Pinpoint the cell where the given text exists, returning its [x, y] midpoint coordinate. 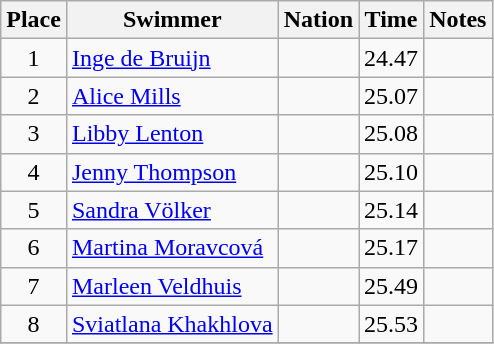
4 [34, 172]
Swimmer [172, 20]
Alice Mills [172, 96]
1 [34, 58]
Nation [318, 20]
25.08 [392, 134]
25.17 [392, 248]
3 [34, 134]
Martina Moravcová [172, 248]
Sviatlana Khakhlova [172, 324]
Notes [458, 20]
25.07 [392, 96]
25.53 [392, 324]
25.10 [392, 172]
7 [34, 286]
Inge de Bruijn [172, 58]
25.14 [392, 210]
24.47 [392, 58]
8 [34, 324]
2 [34, 96]
Libby Lenton [172, 134]
Marleen Veldhuis [172, 286]
Jenny Thompson [172, 172]
25.49 [392, 286]
5 [34, 210]
Time [392, 20]
Place [34, 20]
6 [34, 248]
Sandra Völker [172, 210]
